From the cell containing the given text, extract its center point as [X, Y] coordinate. 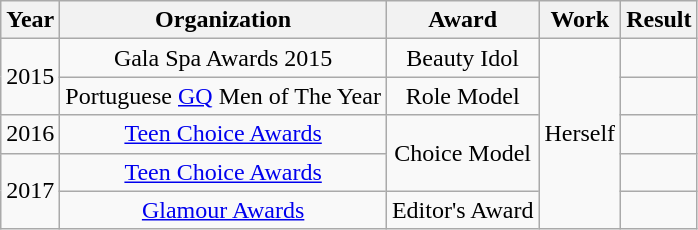
Glamour Awards [224, 210]
Choice Model [462, 153]
Work [580, 20]
Herself [580, 134]
Organization [224, 20]
2016 [30, 134]
Portuguese GQ Men of The Year [224, 96]
Gala Spa Awards 2015 [224, 58]
2015 [30, 77]
Editor's Award [462, 210]
Award [462, 20]
Result [659, 20]
Year [30, 20]
Role Model [462, 96]
2017 [30, 191]
Beauty Idol [462, 58]
